Extract the [x, y] coordinate from the center of the cell holding the provided text.  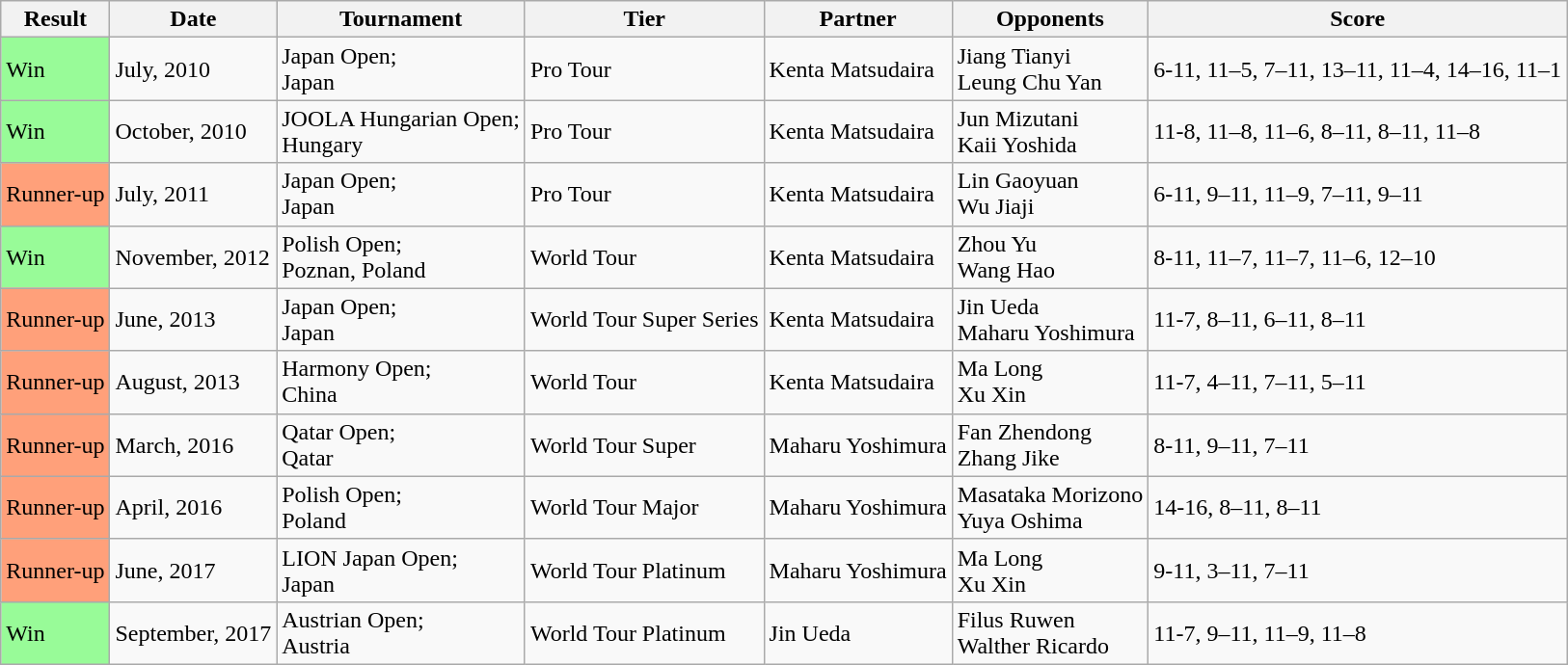
Qatar Open;Qatar [401, 445]
August, 2013 [193, 382]
Harmony Open;China [401, 382]
April, 2016 [193, 507]
Opponents [1050, 19]
8-11, 11–7, 11–7, 11–6, 12–10 [1358, 256]
Austrian Open;Austria [401, 632]
Tournament [401, 19]
September, 2017 [193, 632]
World Tour Major [644, 507]
Filus Ruwen Walther Ricardo [1050, 632]
Result [56, 19]
July, 2010 [193, 69]
Jin Ueda Maharu Yoshimura [1050, 320]
Masataka Morizono Yuya Oshima [1050, 507]
Polish Open;Poland [401, 507]
Date [193, 19]
LION Japan Open;Japan [401, 571]
World Tour Super [644, 445]
Jun Mizutani Kaii Yoshida [1050, 131]
October, 2010 [193, 131]
6-11, 9–11, 11–9, 7–11, 9–11 [1358, 195]
Tier [644, 19]
June, 2013 [193, 320]
November, 2012 [193, 256]
July, 2011 [193, 195]
Jiang Tianyi Leung Chu Yan [1050, 69]
9-11, 3–11, 7–11 [1358, 571]
March, 2016 [193, 445]
Lin Gaoyuan Wu Jiaji [1050, 195]
Score [1358, 19]
6-11, 11–5, 7–11, 13–11, 11–4, 14–16, 11–1 [1358, 69]
14-16, 8–11, 8–11 [1358, 507]
World Tour Super Series [644, 320]
Jin Ueda [858, 632]
Zhou Yu Wang Hao [1050, 256]
Polish Open;Poznan, Poland [401, 256]
11-8, 11–8, 11–6, 8–11, 8–11, 11–8 [1358, 131]
11-7, 8–11, 6–11, 8–11 [1358, 320]
June, 2017 [193, 571]
11-7, 4–11, 7–11, 5–11 [1358, 382]
11-7, 9–11, 11–9, 11–8 [1358, 632]
JOOLA Hungarian Open;Hungary [401, 131]
8-11, 9–11, 7–11 [1358, 445]
Fan Zhendong Zhang Jike [1050, 445]
Partner [858, 19]
